Capture the cell that displays the provided text and extract its (X, Y) central coordinate. 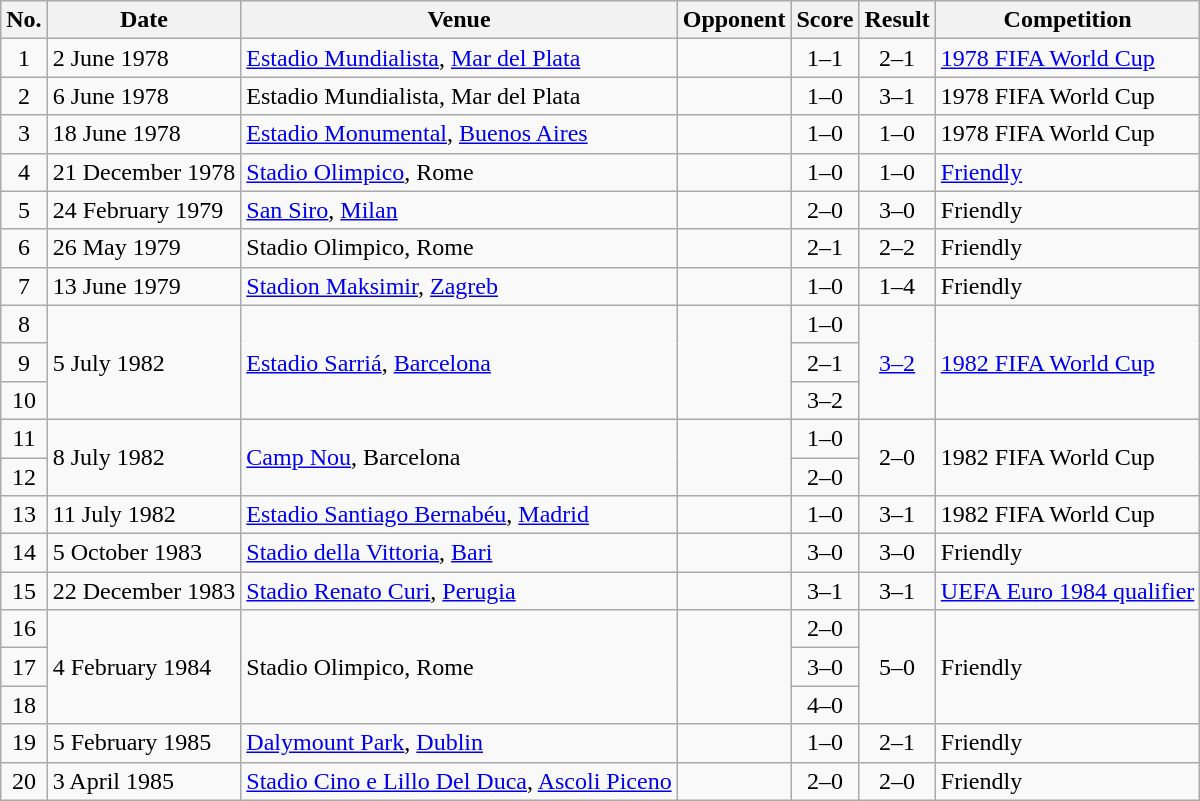
11 July 1982 (144, 515)
3 April 1985 (144, 781)
4 (24, 172)
Result (897, 20)
12 (24, 477)
1–1 (825, 58)
1–4 (897, 286)
26 May 1979 (144, 248)
1 (24, 58)
19 (24, 743)
Estadio Santiago Bernabéu, Madrid (459, 515)
22 December 1983 (144, 591)
10 (24, 400)
18 June 1978 (144, 134)
Venue (459, 20)
Stadion Maksimir, Zagreb (459, 286)
Date (144, 20)
5–0 (897, 667)
18 (24, 705)
Stadio Cino e Lillo Del Duca, Ascoli Piceno (459, 781)
5 July 1982 (144, 362)
No. (24, 20)
14 (24, 553)
8 July 1982 (144, 457)
5 February 1985 (144, 743)
Stadio della Vittoria, Bari (459, 553)
20 (24, 781)
16 (24, 629)
Score (825, 20)
Stadio Renato Curi, Perugia (459, 591)
Competition (1068, 20)
7 (24, 286)
2 June 1978 (144, 58)
4–0 (825, 705)
Estadio Sarriá, Barcelona (459, 362)
2 (24, 96)
San Siro, Milan (459, 210)
3 (24, 134)
Camp Nou, Barcelona (459, 457)
5 (24, 210)
21 December 1978 (144, 172)
5 October 1983 (144, 553)
6 June 1978 (144, 96)
17 (24, 667)
11 (24, 438)
UEFA Euro 1984 qualifier (1068, 591)
6 (24, 248)
Dalymount Park, Dublin (459, 743)
15 (24, 591)
13 June 1979 (144, 286)
2–2 (897, 248)
8 (24, 324)
4 February 1984 (144, 667)
13 (24, 515)
9 (24, 362)
24 February 1979 (144, 210)
Estadio Monumental, Buenos Aires (459, 134)
Opponent (734, 20)
